Extract the [x, y] coordinate from the center of the cell holding the provided text.  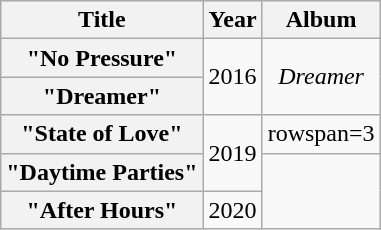
"Dreamer" [102, 96]
2020 [232, 210]
Dreamer [321, 77]
2019 [232, 153]
Title [102, 20]
"Daytime Parties" [102, 172]
"After Hours" [102, 210]
"No Pressure" [102, 58]
Year [232, 20]
"State of Love" [102, 134]
Album [321, 20]
2016 [232, 77]
rowspan=3 [321, 134]
